Scan for the cell matching the given text and deliver its (x, y) coordinate at center. 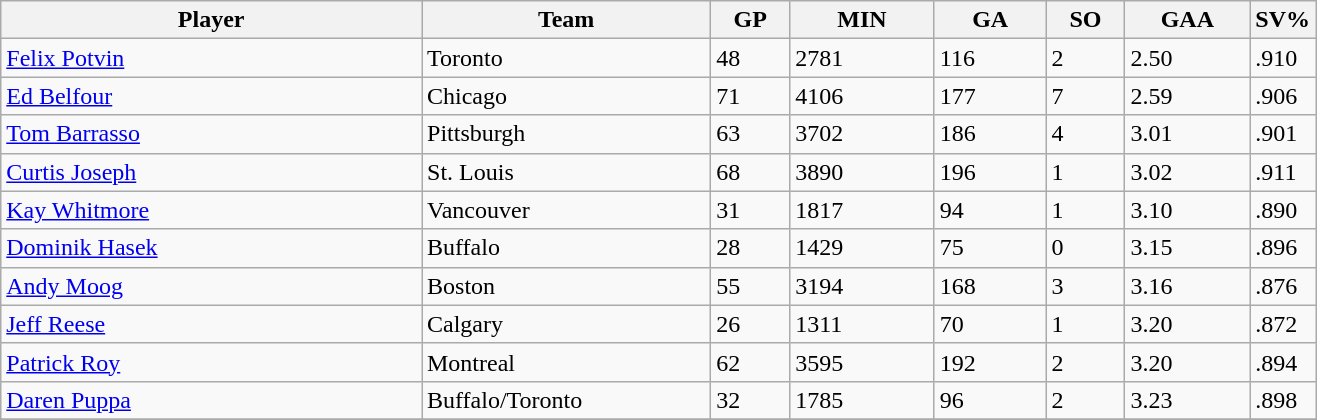
Montreal (566, 362)
75 (990, 248)
26 (750, 324)
0 (1086, 248)
94 (990, 210)
3.16 (1188, 286)
.910 (1283, 58)
GP (750, 20)
4106 (862, 96)
SV% (1283, 20)
70 (990, 324)
.898 (1283, 400)
7 (1086, 96)
3890 (862, 172)
.894 (1283, 362)
2.50 (1188, 58)
Felix Potvin (212, 58)
Dominik Hasek (212, 248)
Team (566, 20)
32 (750, 400)
168 (990, 286)
MIN (862, 20)
.901 (1283, 134)
Jeff Reese (212, 324)
71 (750, 96)
Patrick Roy (212, 362)
63 (750, 134)
1429 (862, 248)
Toronto (566, 58)
.890 (1283, 210)
31 (750, 210)
3 (1086, 286)
Chicago (566, 96)
3.15 (1188, 248)
Kay Whitmore (212, 210)
GA (990, 20)
Buffalo/Toronto (566, 400)
Player (212, 20)
55 (750, 286)
Vancouver (566, 210)
SO (1086, 20)
62 (750, 362)
1817 (862, 210)
Tom Barrasso (212, 134)
.906 (1283, 96)
3194 (862, 286)
2781 (862, 58)
St. Louis (566, 172)
Andy Moog (212, 286)
.872 (1283, 324)
3702 (862, 134)
28 (750, 248)
3.10 (1188, 210)
68 (750, 172)
.911 (1283, 172)
96 (990, 400)
186 (990, 134)
196 (990, 172)
Ed Belfour (212, 96)
1311 (862, 324)
48 (750, 58)
.876 (1283, 286)
3595 (862, 362)
2.59 (1188, 96)
192 (990, 362)
GAA (1188, 20)
Boston (566, 286)
3.02 (1188, 172)
116 (990, 58)
4 (1086, 134)
Curtis Joseph (212, 172)
Pittsburgh (566, 134)
Daren Puppa (212, 400)
3.23 (1188, 400)
Calgary (566, 324)
177 (990, 96)
3.01 (1188, 134)
.896 (1283, 248)
Buffalo (566, 248)
1785 (862, 400)
